Find where the given text appears and provide that cell's center as (X, Y) coordinate. 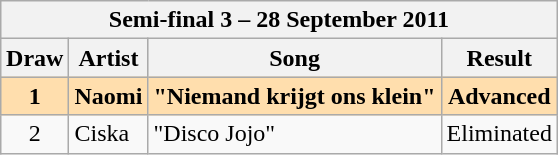
Naomi (108, 96)
"Niemand krijgt ons klein" (294, 96)
Semi-final 3 – 28 September 2011 (280, 20)
Ciska (108, 134)
Draw (35, 58)
"Disco Jojo" (294, 134)
Eliminated (499, 134)
Artist (108, 58)
Song (294, 58)
Advanced (499, 96)
2 (35, 134)
Result (499, 58)
1 (35, 96)
